Capture the cell that displays the provided text and extract its [x, y] central coordinate. 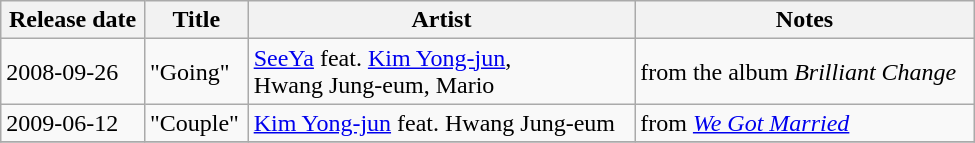
Artist [442, 20]
Title [196, 20]
2009-06-12 [73, 123]
"Going" [196, 72]
from We Got Married [805, 123]
from the album Brilliant Change [805, 72]
Notes [805, 20]
Release date [73, 20]
2008-09-26 [73, 72]
SeeYa feat. Kim Yong-jun, Hwang Jung-eum, Mario [442, 72]
"Couple" [196, 123]
Kim Yong-jun feat. Hwang Jung-eum [442, 123]
